Pinpoint the cell where the given text exists, returning its (X, Y) midpoint coordinate. 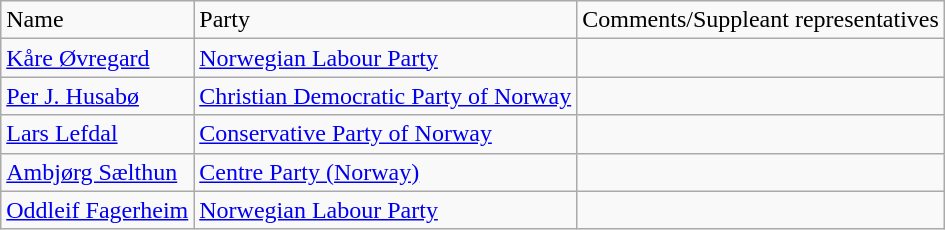
Centre Party (Norway) (386, 172)
Ambjørg Sælthun (98, 172)
Christian Democratic Party of Norway (386, 96)
Kåre Øvregard (98, 58)
Party (386, 20)
Name (98, 20)
Comments/Suppleant representatives (761, 20)
Oddleif Fagerheim (98, 210)
Lars Lefdal (98, 134)
Conservative Party of Norway (386, 134)
Per J. Husabø (98, 96)
